Detect which cell encompasses the target text, then output its (x, y) center coordinate. 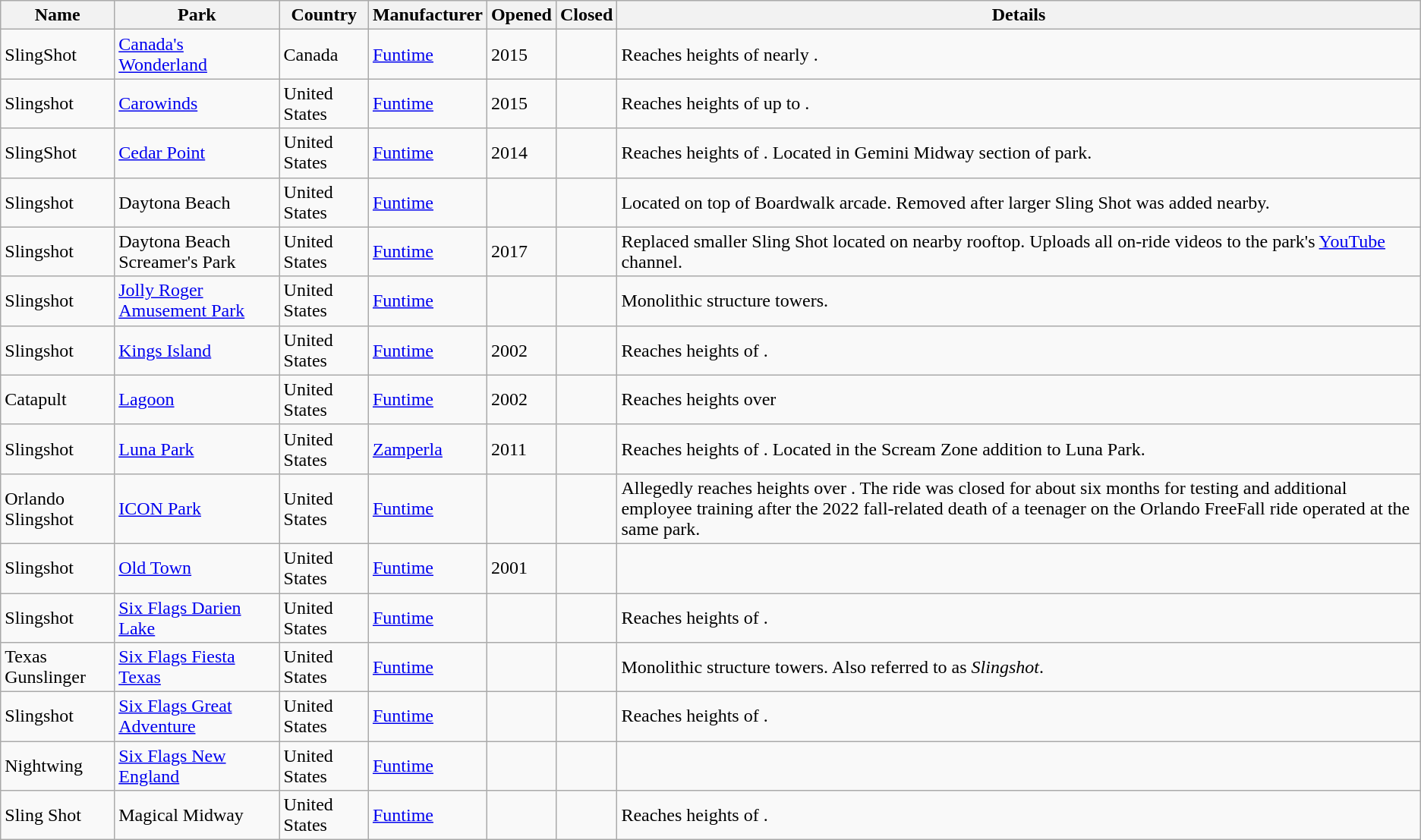
Kings Island (197, 351)
Reaches heights of . Located in the Scream Zone addition to Luna Park. (1019, 449)
Six Flags New England (197, 766)
Reaches heights of nearly . (1019, 55)
Park (197, 15)
2001 (521, 568)
Country (323, 15)
Magical Midway (197, 815)
Old Town (197, 568)
Daytona Beach (197, 202)
Zamperla (427, 449)
Opened (521, 15)
Cedar Point (197, 153)
ICON Park (197, 508)
Texas Gunslinger (58, 668)
Catapult (58, 399)
Six Flags Great Adventure (197, 716)
Monolithic structure towers. Also referred to as Slingshot. (1019, 668)
Daytona Beach Screamer's Park (197, 252)
Closed (586, 15)
2011 (521, 449)
Orlando Slingshot (58, 508)
Canada's Wonderland (197, 55)
Name (58, 15)
Six Flags Darien Lake (197, 618)
Reaches heights over (1019, 399)
Monolithic structure towers. (1019, 300)
Nightwing (58, 766)
Jolly Roger Amusement Park (197, 300)
2014 (521, 153)
Details (1019, 15)
Luna Park (197, 449)
Lagoon (197, 399)
Sling Shot (58, 815)
Reaches heights of . Located in Gemini Midway section of park. (1019, 153)
Carowinds (197, 103)
Canada (323, 55)
Replaced smaller Sling Shot located on nearby rooftop. Uploads all on-ride videos to the park's YouTube channel. (1019, 252)
2017 (521, 252)
Six Flags Fiesta Texas (197, 668)
Reaches heights of up to . (1019, 103)
Manufacturer (427, 15)
Located on top of Boardwalk arcade. Removed after larger Sling Shot was added nearby. (1019, 202)
